Provide the [X, Y] coordinate of the cell's center where the given text is located.  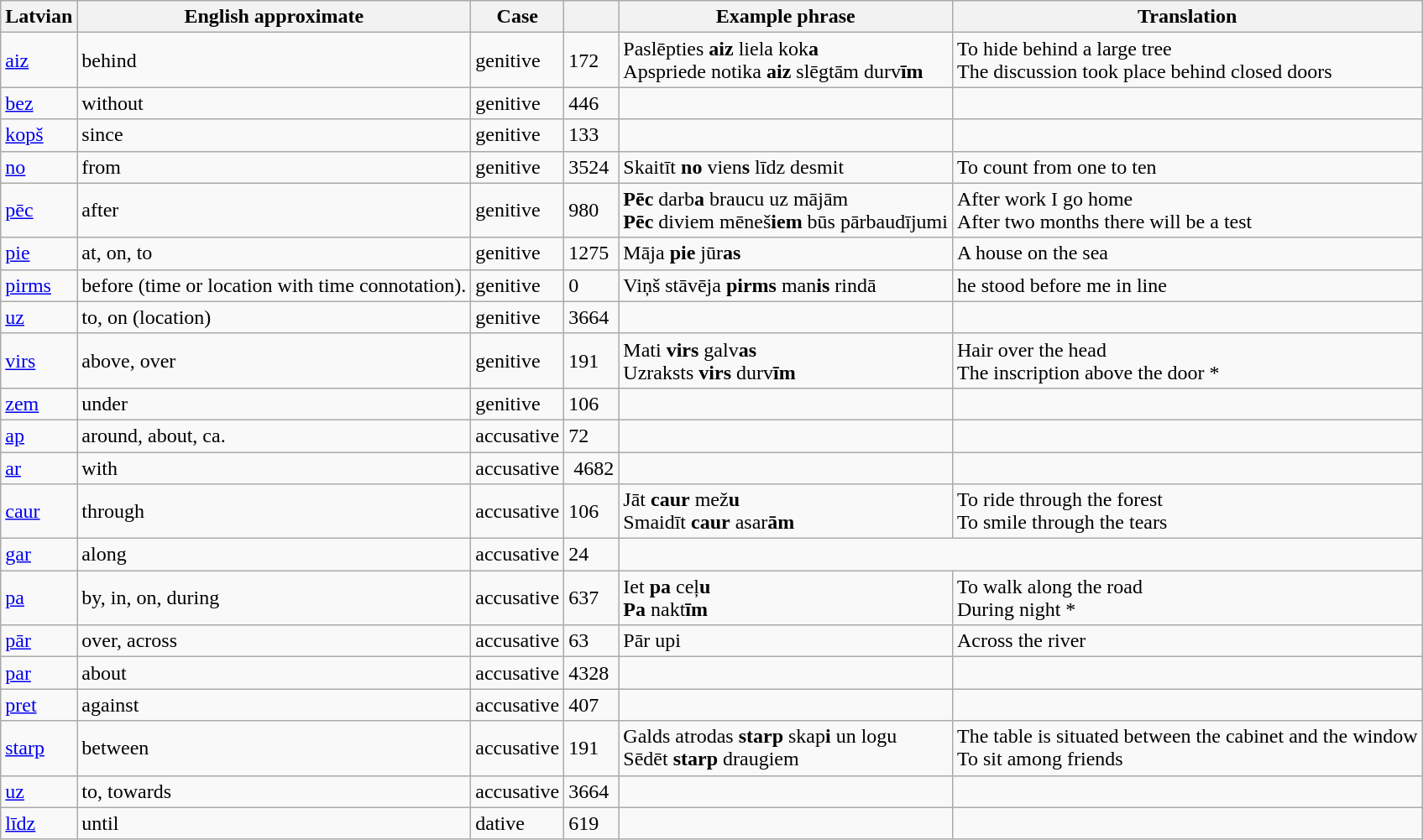
from [274, 167]
3524 [591, 167]
līdz [39, 823]
zem [39, 404]
1275 [591, 253]
ar [39, 467]
The table is situated between the cabinet and the windowTo sit among friends [1187, 749]
he stood before me in line [1187, 285]
4682 [591, 467]
above, over [274, 361]
kopš [39, 135]
To ride through the forestTo smile through the tears [1187, 512]
par [39, 673]
Jāt caur mežuSmaidīt caur asarām [786, 512]
Galds atrodas starp skapi un loguSēdēt starp draugiem [786, 749]
dative [517, 823]
pār [39, 641]
along [274, 555]
24 [591, 555]
through [274, 512]
Iet pa ceļuPa naktīm [786, 597]
172 [591, 60]
619 [591, 823]
72 [591, 436]
at, on, to [274, 253]
446 [591, 103]
Paslēpties aiz liela kokaApspriede notika aiz slēgtām durvīm [786, 60]
pret [39, 705]
To count from one to ten [1187, 167]
Māja pie jūras [786, 253]
about [274, 673]
pēc [39, 210]
no [39, 167]
Case [517, 17]
407 [591, 705]
637 [591, 597]
0 [591, 285]
until [274, 823]
against [274, 705]
pie [39, 253]
bez [39, 103]
with [274, 467]
Viņš stāvēja pirms manis rindā [786, 285]
133 [591, 135]
over, across [274, 641]
caur [39, 512]
by, in, on, during [274, 597]
ap [39, 436]
to, on (location) [274, 317]
gar [39, 555]
aiz [39, 60]
A house on the sea [1187, 253]
English approximate [274, 17]
Latvian [39, 17]
around, about, ca. [274, 436]
980 [591, 210]
To hide behind a large treeThe discussion took place behind closed doors [1187, 60]
after [274, 210]
since [274, 135]
63 [591, 641]
Mati virs galvasUzraksts virs durvīm [786, 361]
Skaitīt no viens līdz desmit [786, 167]
to, towards [274, 791]
pa [39, 597]
pirms [39, 285]
behind [274, 60]
Across the river [1187, 641]
before (time or location with time connotation). [274, 285]
without [274, 103]
Pēc darba braucu uz mājāmPēc diviem mēnešiem būs pārbaudījumi [786, 210]
4328 [591, 673]
Hair over the headThe inscription above the door * [1187, 361]
Pār upi [786, 641]
starp [39, 749]
between [274, 749]
After work I go homeAfter two months there will be a test [1187, 210]
under [274, 404]
To walk along the roadDuring night * [1187, 597]
Example phrase [786, 17]
virs [39, 361]
Translation [1187, 17]
